Search for the cell housing the specified text and yield its (X, Y) center coordinate. 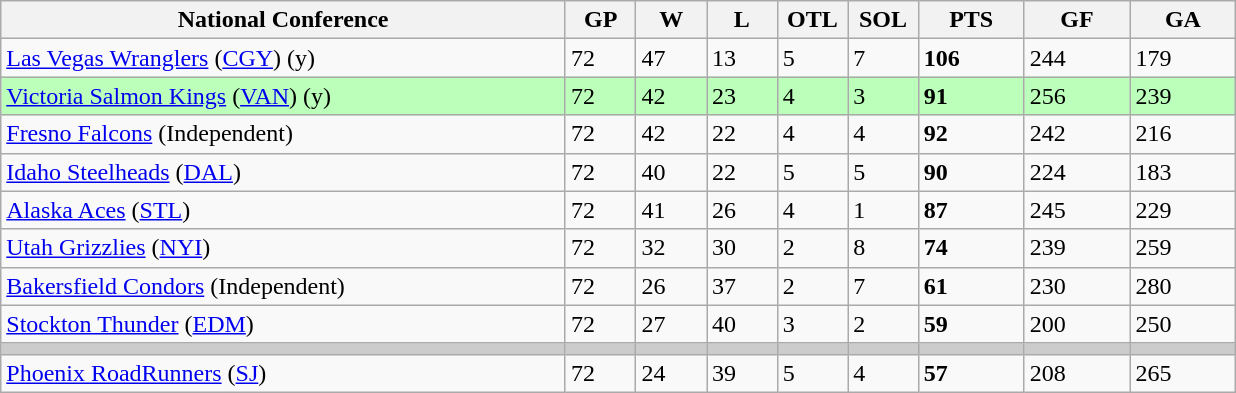
23 (742, 96)
27 (672, 324)
W (672, 20)
90 (971, 172)
41 (672, 210)
91 (971, 96)
L (742, 20)
24 (672, 373)
8 (884, 248)
39 (742, 373)
250 (1183, 324)
280 (1183, 286)
Fresno Falcons (Independent) (284, 134)
57 (971, 373)
265 (1183, 373)
106 (971, 58)
242 (1077, 134)
61 (971, 286)
200 (1077, 324)
59 (971, 324)
224 (1077, 172)
Stockton Thunder (EDM) (284, 324)
74 (971, 248)
244 (1077, 58)
OTL (812, 20)
Idaho Steelheads (DAL) (284, 172)
245 (1077, 210)
259 (1183, 248)
PTS (971, 20)
230 (1077, 286)
1 (884, 210)
National Conference (284, 20)
Phoenix RoadRunners (SJ) (284, 373)
229 (1183, 210)
179 (1183, 58)
Utah Grizzlies (NYI) (284, 248)
Las Vegas Wranglers (CGY) (y) (284, 58)
208 (1077, 373)
Victoria Salmon Kings (VAN) (y) (284, 96)
183 (1183, 172)
47 (672, 58)
Alaska Aces (STL) (284, 210)
13 (742, 58)
216 (1183, 134)
92 (971, 134)
37 (742, 286)
GP (600, 20)
30 (742, 248)
256 (1077, 96)
87 (971, 210)
GF (1077, 20)
SOL (884, 20)
GA (1183, 20)
Bakersfield Condors (Independent) (284, 286)
32 (672, 248)
